Output the (x, y) coordinate of the center of the cell containing the given text.  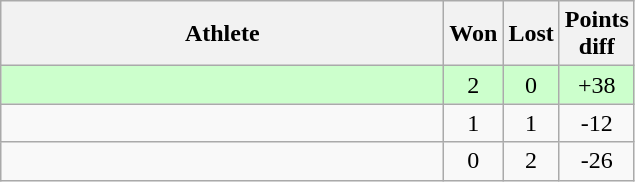
-26 (596, 161)
Lost (531, 34)
+38 (596, 85)
Athlete (222, 34)
-12 (596, 123)
Won (474, 34)
Pointsdiff (596, 34)
